Pinpoint the cell where the given text exists, returning its (x, y) midpoint coordinate. 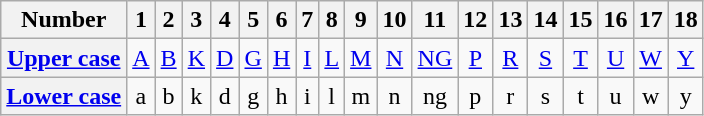
n (394, 96)
I (308, 58)
13 (510, 20)
d (225, 96)
k (196, 96)
6 (281, 20)
5 (253, 20)
W (650, 58)
14 (546, 20)
g (253, 96)
w (650, 96)
B (168, 58)
K (196, 58)
18 (686, 20)
G (253, 58)
a (141, 96)
NG (435, 58)
H (281, 58)
12 (476, 20)
15 (580, 20)
s (546, 96)
9 (361, 20)
r (510, 96)
i (308, 96)
Y (686, 58)
10 (394, 20)
4 (225, 20)
h (281, 96)
7 (308, 20)
1 (141, 20)
N (394, 58)
T (580, 58)
S (546, 58)
b (168, 96)
R (510, 58)
A (141, 58)
8 (332, 20)
M (361, 58)
y (686, 96)
17 (650, 20)
t (580, 96)
3 (196, 20)
2 (168, 20)
Lower case (64, 96)
ng (435, 96)
m (361, 96)
Upper case (64, 58)
l (332, 96)
L (332, 58)
U (616, 58)
16 (616, 20)
u (616, 96)
D (225, 58)
p (476, 96)
11 (435, 20)
P (476, 58)
Number (64, 20)
